Capture the cell that displays the provided text and extract its (X, Y) central coordinate. 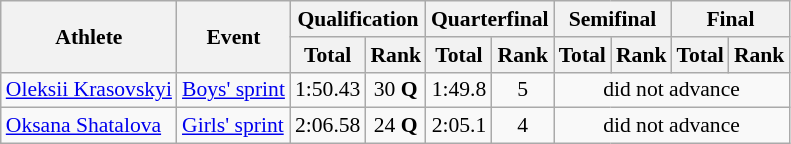
2:06.58 (328, 126)
1:49.8 (459, 90)
Oleksii Krasovskyi (89, 90)
Oksana Shatalova (89, 126)
Event (234, 36)
4 (523, 126)
Qualification (358, 19)
Boys' sprint (234, 90)
30 Q (396, 90)
24 Q (396, 126)
Quarterfinal (490, 19)
5 (523, 90)
Final (730, 19)
Semifinal (613, 19)
1:50.43 (328, 90)
Girls' sprint (234, 126)
Athlete (89, 36)
2:05.1 (459, 126)
